Search for the cell housing the specified text and yield its [x, y] center coordinate. 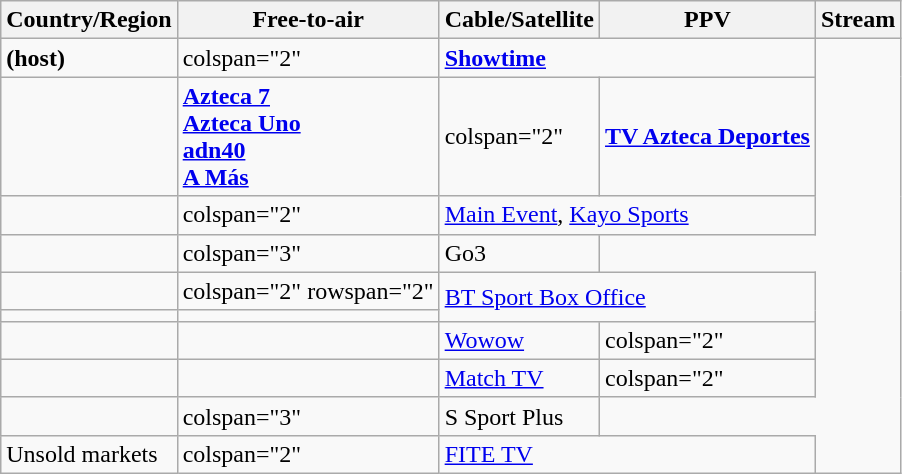
Country/Region [89, 20]
FITE TV [627, 454]
Azteca 7Azteca Unoadn40A Más [308, 136]
Go3 [519, 253]
(host) [89, 58]
Showtime [627, 58]
Stream [858, 20]
BT Sport Box Office [627, 296]
Unsold markets [89, 454]
Match TV [519, 378]
Wowow [519, 340]
Cable/Satellite [519, 20]
TV Azteca Deportes [708, 136]
Free-to-air [308, 20]
S Sport Plus [519, 416]
PPV [708, 20]
colspan="2" rowspan="2" [308, 291]
Main Event, Kayo Sports [627, 215]
